Scan for the cell matching the given text and deliver its (X, Y) coordinate at center. 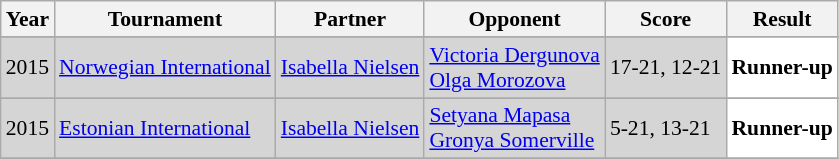
Victoria Dergunova Olga Morozova (514, 68)
17-21, 12-21 (666, 68)
Result (782, 19)
Setyana Mapasa Gronya Somerville (514, 128)
Score (666, 19)
Tournament (165, 19)
5-21, 13-21 (666, 128)
Opponent (514, 19)
Norwegian International (165, 68)
Year (28, 19)
Partner (350, 19)
Estonian International (165, 128)
